Determine the (X, Y) coordinate at the center of the cell enclosing the given text.  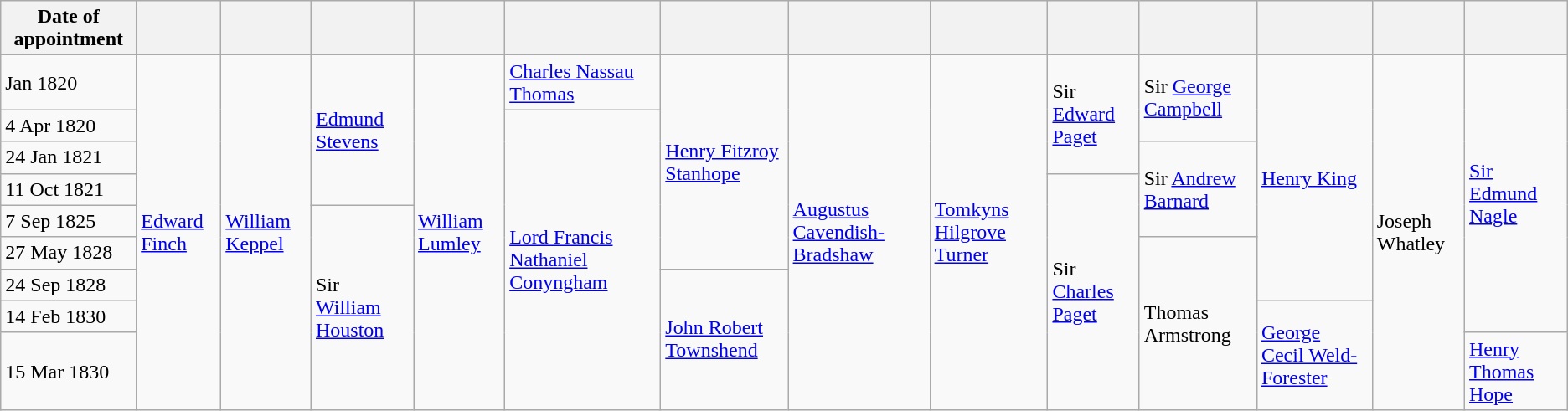
William Keppel (266, 233)
24 Sep 1828 (69, 285)
Henry Fitzroy Stanhope (725, 162)
George Cecil Weld-Forester (1314, 355)
Tomkyns Hilgrove Turner (988, 233)
11 Oct 1821 (69, 189)
John Robert Townshend (725, 339)
Lord Francis Nathaniel Conyngham (583, 259)
14 Feb 1830 (69, 316)
Jan 1820 (69, 82)
Thomas Armstrong (1198, 323)
Sir Edmund Nagle (1516, 194)
Joseph Whatley (1418, 233)
Sir Charles Paget (1094, 291)
Henry Thomas Hope (1516, 371)
Henry King (1314, 177)
William Lumley (459, 233)
27 May 1828 (69, 253)
Date of appointment (69, 28)
24 Jan 1821 (69, 157)
7 Sep 1825 (69, 221)
4 Apr 1820 (69, 126)
Sir Edward Paget (1094, 114)
Edmund Stevens (362, 131)
15 Mar 1830 (69, 371)
Edward Finch (179, 233)
Charles Nassau Thomas (583, 82)
Sir Andrew Barnard (1198, 189)
Augustus Cavendish-Bradshaw (859, 233)
Sir William Houston (362, 307)
Sir George Campbell (1198, 99)
